Identify which cell holds the provided text, then report its (X, Y) central coordinate. 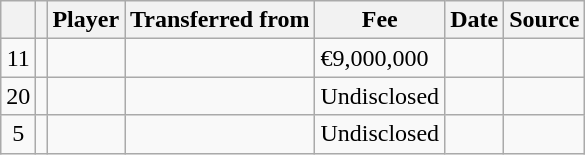
Player (86, 20)
Fee (380, 20)
Source (544, 20)
11 (18, 58)
5 (18, 134)
Transferred from (220, 20)
€9,000,000 (380, 58)
20 (18, 96)
Date (474, 20)
